Identify which cell holds the provided text, then report its (X, Y) central coordinate. 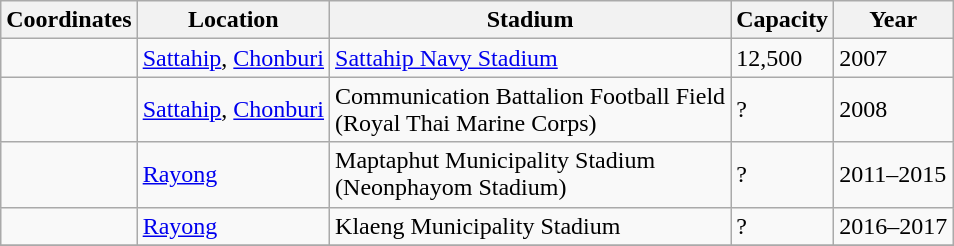
Year (894, 20)
2008 (894, 110)
Sattahip Navy Stadium (530, 58)
Communication Battalion Football Field(Royal Thai Marine Corps) (530, 110)
2016–2017 (894, 226)
Location (233, 20)
Maptaphut Municipality Stadium(Neonphayom Stadium) (530, 174)
Coordinates (69, 20)
Capacity (782, 20)
2011–2015 (894, 174)
2007 (894, 58)
Klaeng Municipality Stadium (530, 226)
Stadium (530, 20)
12,500 (782, 58)
